Determine the (X, Y) coordinate at the center of the cell enclosing the given text.  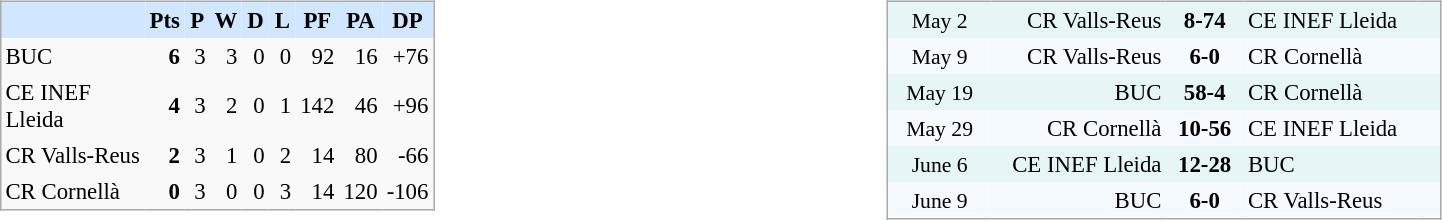
4 (164, 106)
May 9 (940, 56)
142 (318, 106)
June 6 (940, 164)
May 2 (940, 20)
80 (360, 155)
June 9 (940, 200)
PA (360, 20)
May 19 (940, 92)
58-4 (1204, 92)
L (282, 20)
Pts (164, 20)
-66 (408, 155)
8-74 (1204, 20)
92 (318, 56)
PF (318, 20)
D (256, 20)
10-56 (1204, 128)
-106 (408, 192)
12-28 (1204, 164)
+96 (408, 106)
P (197, 20)
120 (360, 192)
16 (360, 56)
+76 (408, 56)
W (226, 20)
DP (408, 20)
6 (164, 56)
May 29 (940, 128)
46 (360, 106)
